From the cell containing the given text, extract its center point as [X, Y] coordinate. 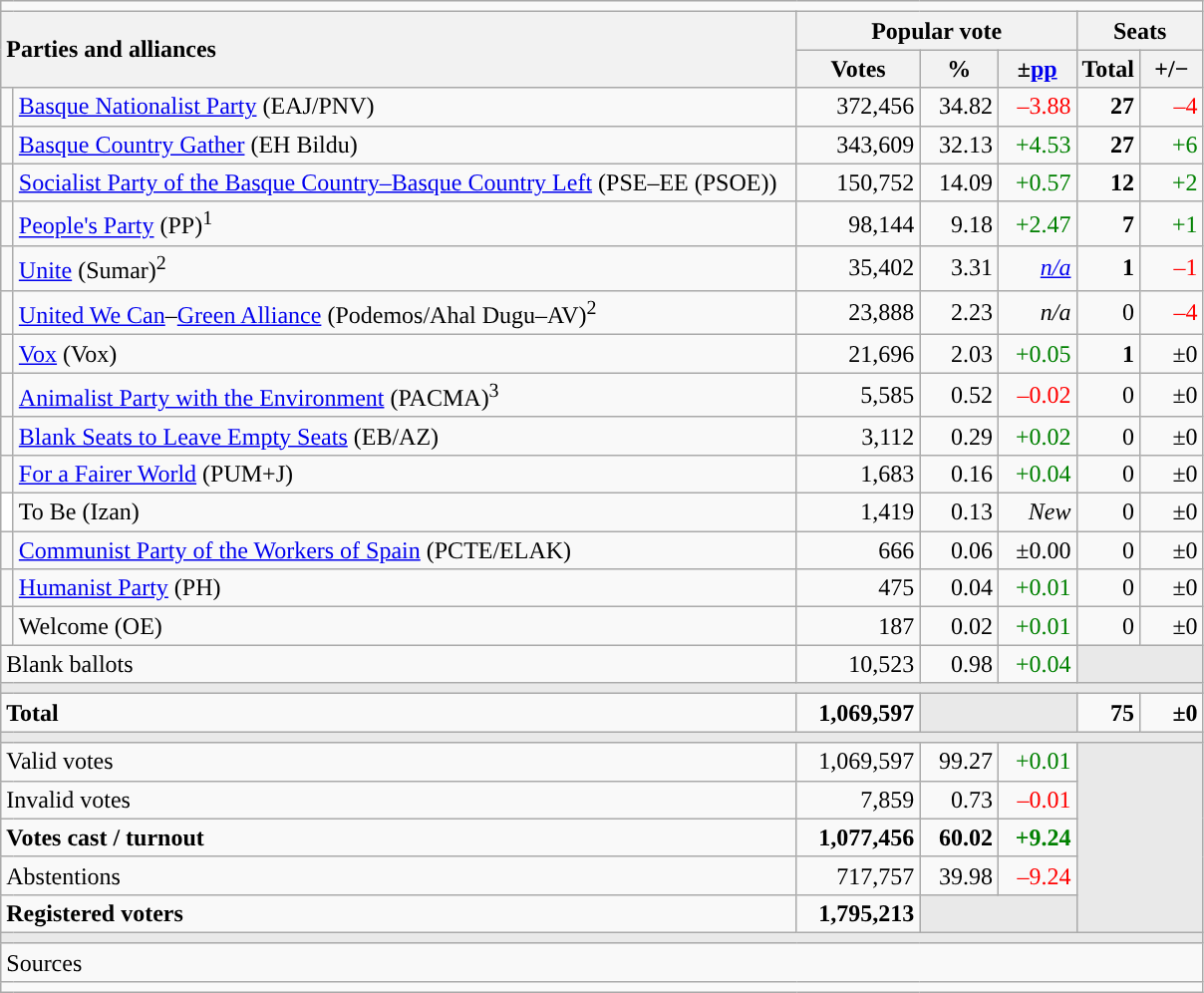
–9.24 [1037, 875]
+9.24 [1037, 837]
New [1037, 512]
Votes [858, 69]
+2 [1172, 182]
Popular vote [937, 31]
+/− [1172, 69]
0.16 [959, 474]
For a Fairer World (PUM+J) [405, 474]
372,456 [858, 107]
39.98 [959, 875]
Animalist Party with the Environment (PACMA)3 [405, 395]
Socialist Party of the Basque Country–Basque Country Left (PSE–EE (PSOE)) [405, 182]
475 [858, 588]
0.13 [959, 512]
% [959, 69]
Parties and alliances [399, 50]
666 [858, 550]
3.31 [959, 269]
Invalid votes [399, 800]
7 [1108, 223]
10,523 [858, 664]
0.98 [959, 664]
0.29 [959, 436]
Seats [1140, 31]
Communist Party of the Workers of Spain (PCTE/ELAK) [405, 550]
2.03 [959, 354]
12 [1108, 182]
To Be (Izan) [405, 512]
14.09 [959, 182]
+6 [1172, 145]
Basque Nationalist Party (EAJ/PNV) [405, 107]
Registered voters [399, 913]
5,585 [858, 395]
9.18 [959, 223]
Basque Country Gather (EH Bildu) [405, 145]
187 [858, 626]
+0.02 [1037, 436]
+1 [1172, 223]
+0.05 [1037, 354]
Sources [602, 962]
–0.01 [1037, 800]
–0.02 [1037, 395]
Blank ballots [399, 664]
23,888 [858, 313]
–1 [1172, 269]
0.52 [959, 395]
0.06 [959, 550]
60.02 [959, 837]
±0.00 [1037, 550]
343,609 [858, 145]
98,144 [858, 223]
1,795,213 [858, 913]
7,859 [858, 800]
Vox (Vox) [405, 354]
0.04 [959, 588]
34.82 [959, 107]
21,696 [858, 354]
0.02 [959, 626]
Humanist Party (PH) [405, 588]
Valid votes [399, 762]
2.23 [959, 313]
Votes cast / turnout [399, 837]
Welcome (OE) [405, 626]
1,077,456 [858, 837]
United We Can–Green Alliance (Podemos/Ahal Dugu–AV)2 [405, 313]
+0.57 [1037, 182]
717,757 [858, 875]
1,683 [858, 474]
0.73 [959, 800]
35,402 [858, 269]
–3.88 [1037, 107]
3,112 [858, 436]
150,752 [858, 182]
1,419 [858, 512]
Blank Seats to Leave Empty Seats (EB/AZ) [405, 436]
Unite (Sumar)2 [405, 269]
32.13 [959, 145]
+4.53 [1037, 145]
99.27 [959, 762]
75 [1108, 713]
±pp [1037, 69]
People's Party (PP)1 [405, 223]
Abstentions [399, 875]
+2.47 [1037, 223]
